Detect which cell encompasses the target text, then output its (X, Y) center coordinate. 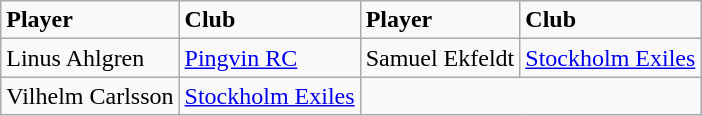
Linus Ahlgren (90, 58)
Pingvin RC (270, 58)
Samuel Ekfeldt (440, 58)
Vilhelm Carlsson (90, 96)
